Output the [x, y] coordinate of the center of the cell containing the given text.  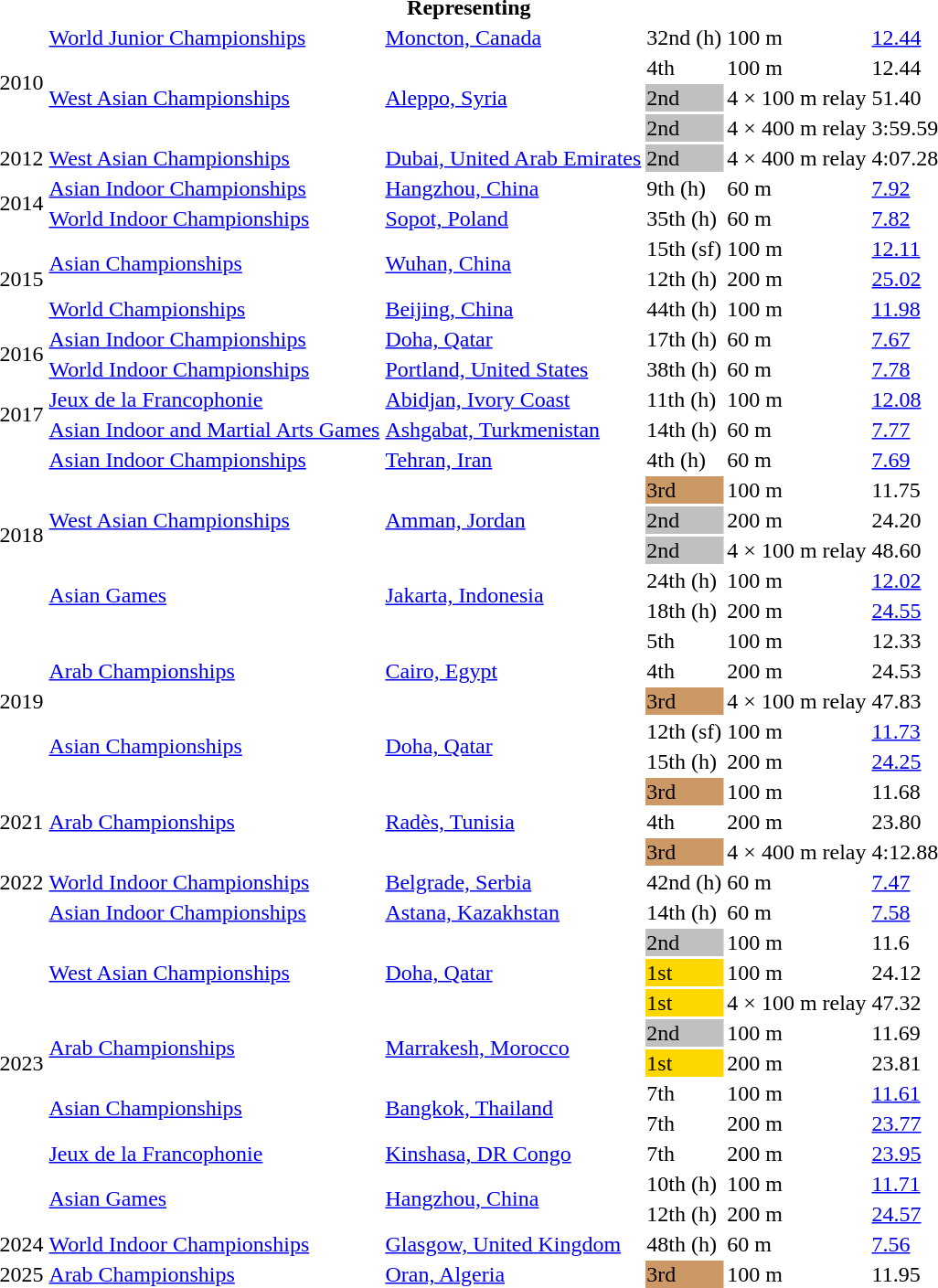
Cairo, Egypt [514, 671]
35th (h) [684, 218]
Portland, United States [514, 369]
Marrakesh, Morocco [514, 1048]
44th (h) [684, 309]
Oran, Algeria [514, 1274]
18th (h) [684, 611]
Ashgabat, Turkmenistan [514, 430]
11th (h) [684, 399]
12th (sf) [684, 731]
32nd (h) [684, 37]
Amman, Jordan [514, 520]
10th (h) [684, 1184]
Glasgow, United Kingdom [514, 1244]
Dubai, United Arab Emirates [514, 158]
42nd (h) [684, 882]
Moncton, Canada [514, 37]
World Junior Championships [214, 37]
4th (h) [684, 460]
Astana, Kazakhstan [514, 912]
World Championships [214, 309]
15th (h) [684, 761]
Aleppo, Syria [514, 98]
Belgrade, Serbia [514, 882]
Beijing, China [514, 309]
Sopot, Poland [514, 218]
Wuhan, China [514, 263]
Asian Indoor and Martial Arts Games [214, 430]
Abidjan, Ivory Coast [514, 399]
48th (h) [684, 1244]
Tehran, Iran [514, 460]
9th (h) [684, 188]
Jakarta, Indonesia [514, 596]
5th [684, 641]
Bangkok, Thailand [514, 1108]
38th (h) [684, 369]
24th (h) [684, 580]
Radès, Tunisia [514, 822]
17th (h) [684, 339]
Kinshasa, DR Congo [514, 1154]
15th (sf) [684, 249]
